Determine the [X, Y] coordinate at the center of the cell enclosing the given text.  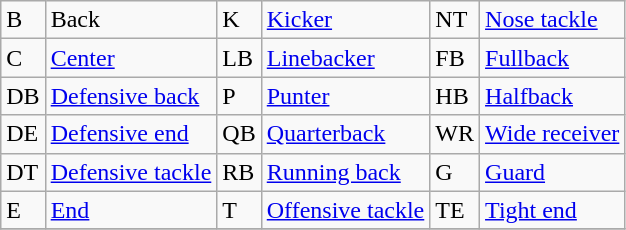
HB [455, 96]
Punter [346, 96]
B [23, 20]
Running back [346, 172]
T [239, 210]
Center [131, 58]
Nose tackle [552, 20]
E [23, 210]
Tight end [552, 210]
Back [131, 20]
NT [455, 20]
Offensive tackle [346, 210]
Kicker [346, 20]
DE [23, 134]
P [239, 96]
RB [239, 172]
Defensive end [131, 134]
LB [239, 58]
Guard [552, 172]
Fullback [552, 58]
WR [455, 134]
QB [239, 134]
K [239, 20]
DT [23, 172]
Halfback [552, 96]
Quarterback [346, 134]
DB [23, 96]
Linebacker [346, 58]
C [23, 58]
TE [455, 210]
G [455, 172]
Defensive tackle [131, 172]
End [131, 210]
FB [455, 58]
Wide receiver [552, 134]
Defensive back [131, 96]
